From the cell containing the given text, extract its center point as (X, Y) coordinate. 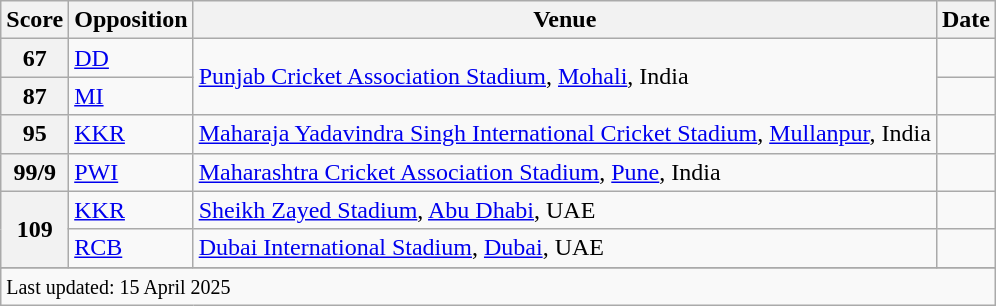
67 (35, 58)
109 (35, 229)
Punjab Cricket Association Stadium, Mohali, India (564, 77)
Sheikh Zayed Stadium, Abu Dhabi, UAE (564, 210)
Dubai International Stadium, Dubai, UAE (564, 248)
RCB (131, 248)
Score (35, 20)
99/9 (35, 172)
Date (966, 20)
Venue (564, 20)
Last updated: 15 April 2025 (498, 286)
87 (35, 96)
DD (131, 58)
Maharashtra Cricket Association Stadium, Pune, India (564, 172)
95 (35, 134)
Maharaja Yadavindra Singh International Cricket Stadium, Mullanpur, India (564, 134)
Opposition (131, 20)
PWI (131, 172)
MI (131, 96)
